Pinpoint the cell where the given text exists, returning its (x, y) midpoint coordinate. 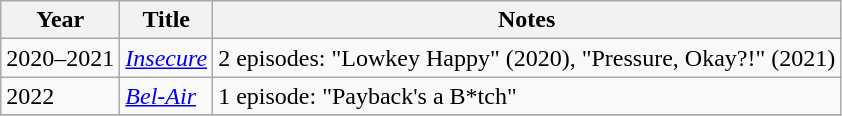
Year (60, 20)
Notes (527, 20)
2022 (60, 96)
2 episodes: "Lowkey Happy" (2020), "Pressure, Okay?!" (2021) (527, 58)
2020–2021 (60, 58)
Insecure (166, 58)
Bel-Air (166, 96)
1 episode: "Payback's a B*tch" (527, 96)
Title (166, 20)
